Provide the (X, Y) coordinate of the cell's center where the given text is located.  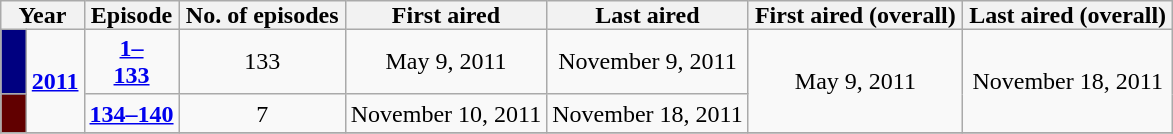
First aired (overall) (855, 15)
Episode (132, 15)
November 10, 2011 (446, 113)
Year (42, 15)
134–140 (132, 113)
First aired (446, 15)
1–133 (132, 62)
133 (262, 62)
No. of episodes (262, 15)
2011 (55, 80)
Last aired (overall) (1068, 15)
November 9, 2011 (648, 62)
Last aired (648, 15)
7 (262, 113)
